Find where the given text appears and provide that cell's center as (X, Y) coordinate. 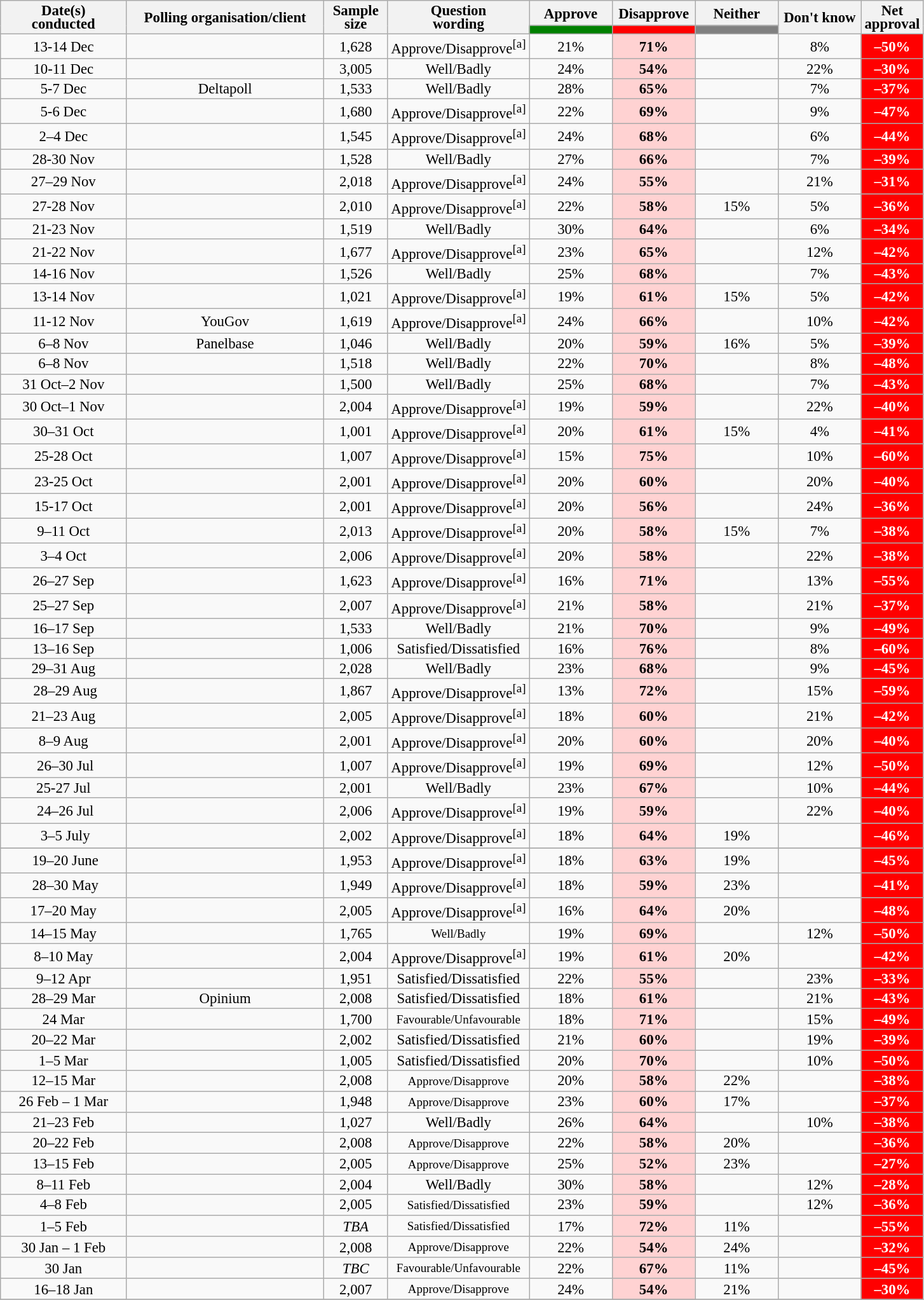
17–20 May (64, 910)
19–20 June (64, 861)
Deltapoll (225, 89)
15-17 Oct (64, 506)
30 Jan (64, 1268)
1,500 (356, 384)
1,951 (356, 979)
10-11 Dec (64, 69)
26 Feb – 1 Mar (64, 1101)
1–5 Mar (64, 1060)
1,021 (356, 296)
13–16 Sep (64, 648)
13-14 Dec (64, 47)
1,006 (356, 648)
30 Jan – 1 Feb (64, 1247)
28% (571, 89)
Sample size (356, 18)
8–11 Feb (64, 1184)
3,005 (356, 69)
4% (820, 431)
Date(s)conducted (64, 18)
5-7 Dec (64, 89)
9–12 Apr (64, 979)
27-28 Nov (64, 206)
76% (653, 648)
2,018 (356, 182)
12–15 Mar (64, 1081)
–34% (892, 229)
Polling organisation/client (225, 18)
1,519 (356, 229)
1,518 (356, 364)
30–31 Oct (64, 431)
13–15 Feb (64, 1163)
1,948 (356, 1101)
31 Oct–2 Nov (64, 384)
Panelbase (225, 344)
25–27 Sep (64, 605)
21-23 Nov (64, 229)
Net approval (892, 18)
3–4 Oct (64, 556)
TBA (356, 1226)
1,628 (356, 47)
75% (653, 456)
3–5 July (64, 835)
Questionwording (459, 18)
TBC (356, 1268)
16–18 Jan (64, 1289)
27% (571, 159)
–33% (892, 979)
2,010 (356, 206)
24–26 Jul (64, 811)
26% (571, 1122)
–59% (892, 690)
4–8 Feb (64, 1205)
27–29 Nov (64, 182)
8–9 Aug (64, 741)
1,623 (356, 581)
1,700 (356, 1020)
1,680 (356, 112)
2–4 Dec (64, 136)
16–17 Sep (64, 628)
20–22 Mar (64, 1040)
1–5 Feb (64, 1226)
1,765 (356, 933)
Don't know (820, 18)
14–15 May (64, 933)
29–31 Aug (64, 669)
9–11 Oct (64, 531)
–27% (892, 1163)
23-25 Oct (64, 481)
1,001 (356, 431)
52% (653, 1163)
–28% (892, 1184)
1,528 (356, 159)
25-27 Jul (64, 788)
–47% (892, 112)
21–23 Feb (64, 1122)
2,013 (356, 531)
Approve (571, 13)
28–29 Aug (64, 690)
Opinium (225, 999)
28-30 Nov (64, 159)
8–10 May (64, 956)
2,028 (356, 669)
30 Oct–1 Nov (64, 407)
Neither (737, 13)
25-28 Oct (64, 456)
–31% (892, 182)
14-16 Nov (64, 274)
13-14 Nov (64, 296)
56% (653, 506)
26–27 Sep (64, 581)
1,005 (356, 1060)
21-22 Nov (64, 252)
1,545 (356, 136)
5-6 Dec (64, 112)
YouGov (225, 322)
24 Mar (64, 1020)
1,046 (356, 344)
28–29 Mar (64, 999)
1,867 (356, 690)
11-12 Nov (64, 322)
1,526 (356, 274)
–32% (892, 1247)
1,949 (356, 885)
1,027 (356, 1122)
20–22 Feb (64, 1143)
28–30 May (64, 885)
–46% (892, 835)
1,677 (356, 252)
1,953 (356, 861)
Disapprove (653, 13)
63% (653, 861)
26–30 Jul (64, 765)
21–23 Aug (64, 716)
1,619 (356, 322)
